Find where the given text appears and provide that cell's center as [X, Y] coordinate. 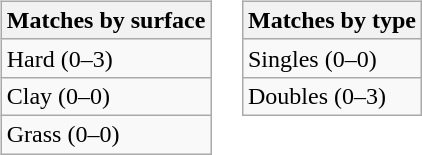
Doubles (0–3) [332, 96]
Singles (0–0) [332, 58]
Clay (0–0) [106, 96]
Hard (0–3) [106, 58]
Grass (0–0) [106, 134]
Matches by surface [106, 20]
Matches by type [332, 20]
